Determine the (X, Y) coordinate at the center of the cell enclosing the given text.  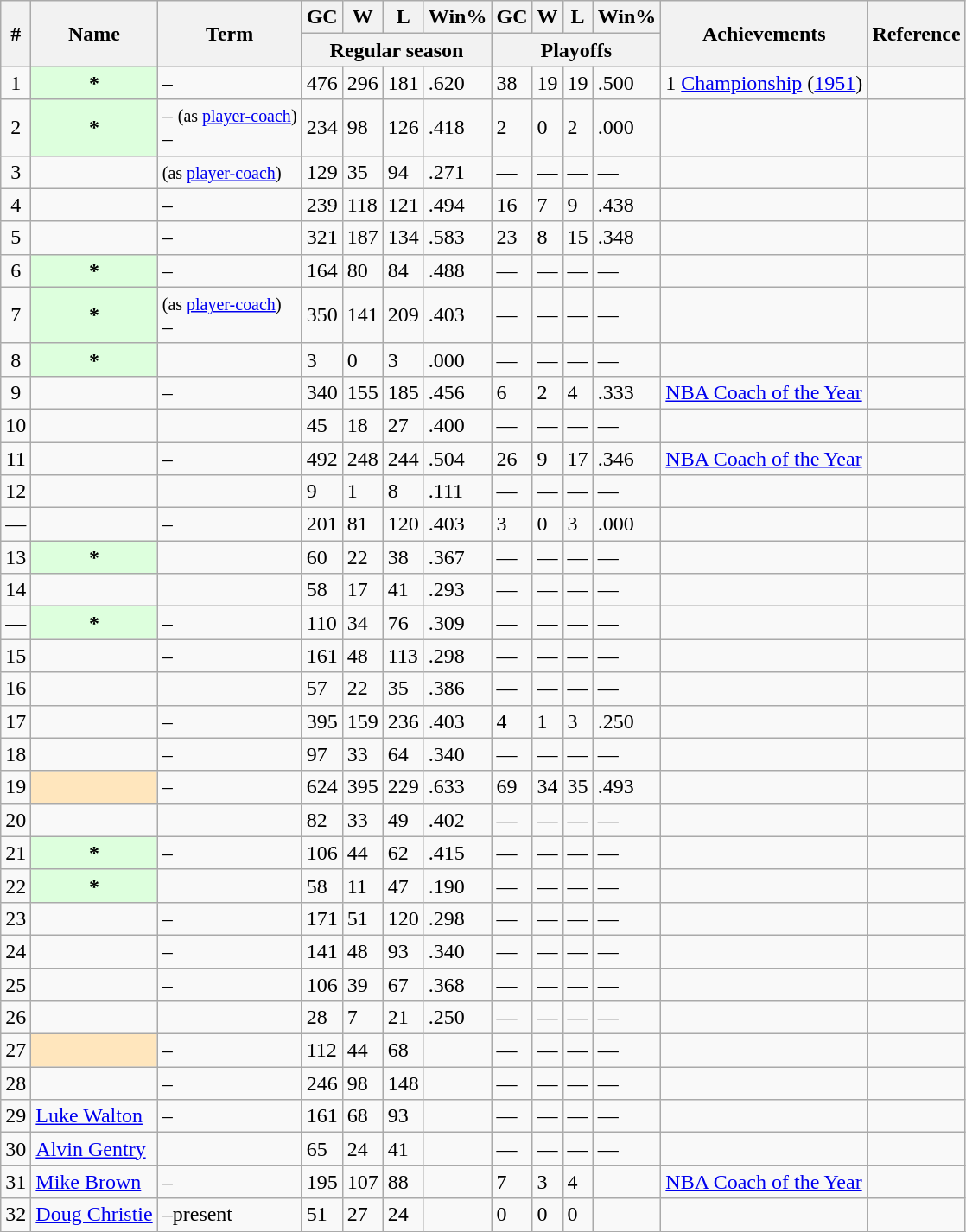
229 (403, 787)
.309 (458, 623)
76 (403, 623)
84 (403, 270)
Playoffs (576, 50)
113 (403, 656)
(as player-coach)– (230, 314)
239 (321, 205)
201 (321, 524)
.633 (458, 787)
.438 (627, 205)
171 (321, 918)
129 (321, 172)
30 (16, 1149)
1 Championship (1951) (764, 83)
39 (363, 984)
.368 (458, 984)
.346 (627, 459)
185 (403, 392)
Regular season (397, 50)
25 (16, 984)
Name (94, 34)
107 (363, 1182)
321 (321, 238)
.418 (458, 128)
.190 (458, 886)
12 (16, 492)
88 (403, 1182)
47 (403, 886)
.488 (458, 270)
81 (363, 524)
234 (321, 128)
159 (363, 721)
.500 (627, 83)
.386 (458, 689)
45 (321, 425)
20 (16, 820)
Mike Brown (94, 1182)
.400 (458, 425)
.333 (627, 392)
97 (321, 754)
65 (321, 1149)
.504 (458, 459)
Luke Walton (94, 1116)
148 (403, 1083)
121 (403, 205)
49 (403, 820)
29 (16, 1116)
187 (363, 238)
.456 (458, 392)
57 (321, 689)
80 (363, 270)
.367 (458, 557)
.293 (458, 590)
209 (403, 314)
Alvin Gentry (94, 1149)
164 (321, 270)
14 (16, 590)
5 (16, 238)
10 (16, 425)
244 (403, 459)
62 (403, 853)
32 (16, 1215)
.402 (458, 820)
181 (403, 83)
Achievements (764, 34)
248 (363, 459)
236 (403, 721)
118 (363, 205)
112 (321, 1051)
69 (512, 787)
Reference (916, 34)
350 (321, 314)
–present (230, 1215)
.348 (627, 238)
476 (321, 83)
64 (403, 754)
155 (363, 392)
.494 (458, 205)
296 (363, 83)
(as player-coach) (230, 172)
31 (16, 1182)
# (16, 34)
.620 (458, 83)
.493 (627, 787)
340 (321, 392)
67 (403, 984)
13 (16, 557)
.111 (458, 492)
246 (321, 1083)
110 (321, 623)
94 (403, 172)
134 (403, 238)
– (as player-coach)– (230, 128)
60 (321, 557)
82 (321, 820)
Doug Christie (94, 1215)
195 (321, 1182)
.415 (458, 853)
492 (321, 459)
Term (230, 34)
624 (321, 787)
126 (403, 128)
.271 (458, 172)
.583 (458, 238)
